Detect which cell encompasses the target text, then output its (x, y) center coordinate. 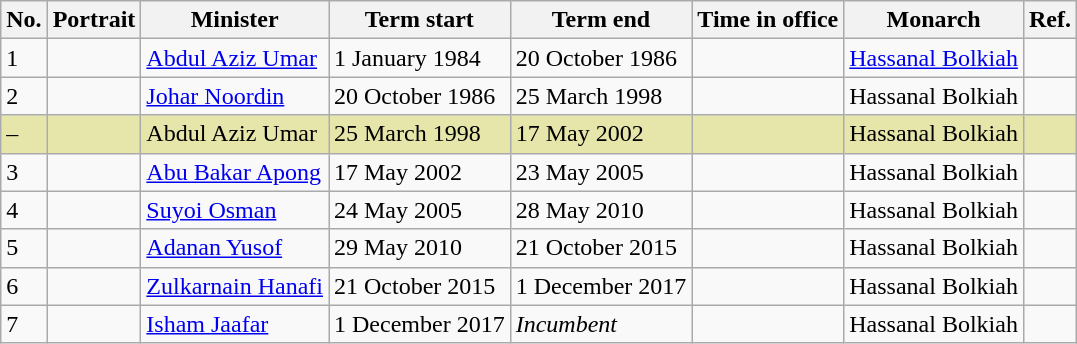
5 (24, 248)
1 (24, 58)
Suyoi Osman (235, 210)
Abu Bakar Apong (235, 172)
Portrait (94, 20)
Zulkarnain Hanafi (235, 286)
No. (24, 20)
Isham Jaafar (235, 324)
Term start (419, 20)
Minister (235, 20)
29 May 2010 (419, 248)
7 (24, 324)
3 (24, 172)
28 May 2010 (601, 210)
24 May 2005 (419, 210)
1 January 1984 (419, 58)
2 (24, 96)
Monarch (934, 20)
Term end (601, 20)
23 May 2005 (601, 172)
Incumbent (601, 324)
4 (24, 210)
6 (24, 286)
Time in office (768, 20)
Johar Noordin (235, 96)
Ref. (1050, 20)
– (24, 134)
Adanan Yusof (235, 248)
